Search for the cell housing the specified text and yield its (x, y) center coordinate. 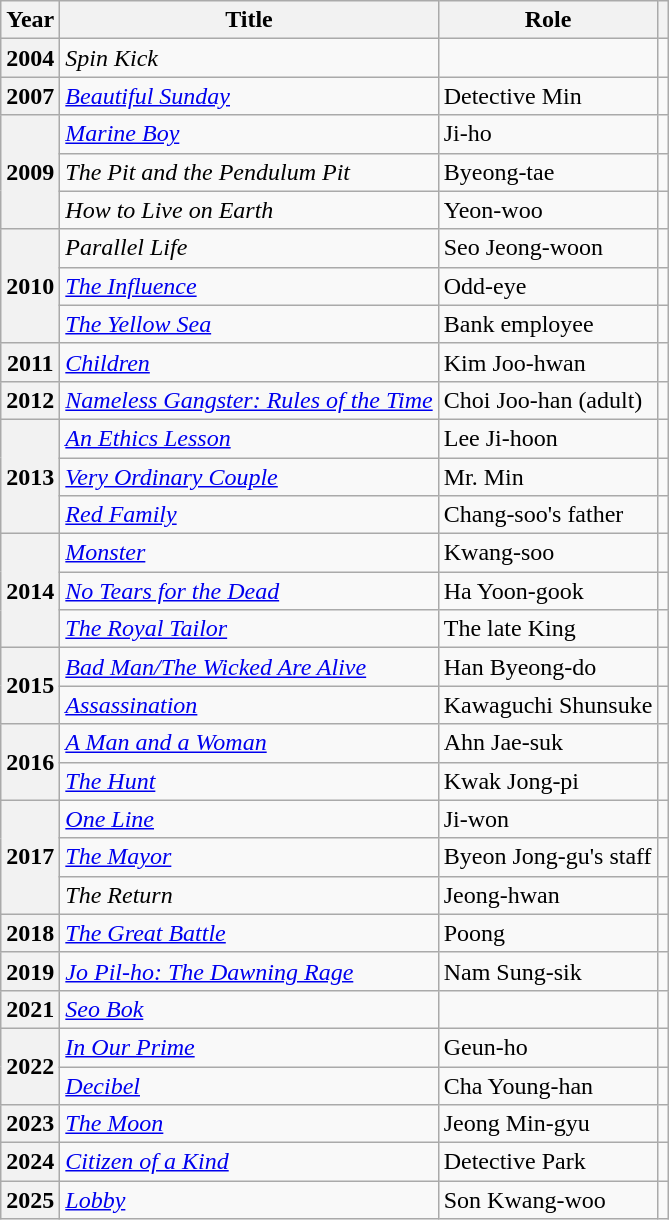
2016 (30, 762)
Detective Park (548, 1162)
Detective Min (548, 96)
Cha Young-han (548, 1085)
A Man and a Woman (249, 743)
Ji-ho (548, 134)
2017 (30, 857)
Kawaguchi Shunsuke (548, 705)
Chang-soo's father (548, 515)
Citizen of a Kind (249, 1162)
The Mayor (249, 857)
2018 (30, 933)
2025 (30, 1200)
Parallel Life (249, 248)
Very Ordinary Couple (249, 477)
No Tears for the Dead (249, 591)
Geun-ho (548, 1047)
Ji-won (548, 819)
One Line (249, 819)
2019 (30, 971)
The late King (548, 629)
2012 (30, 400)
2022 (30, 1066)
Red Family (249, 515)
Beautiful Sunday (249, 96)
Han Byeong-do (548, 667)
The Moon (249, 1124)
In Our Prime (249, 1047)
Ahn Jae-suk (548, 743)
2024 (30, 1162)
2014 (30, 591)
Nam Sung-sik (548, 971)
Title (249, 20)
The Royal Tailor (249, 629)
Kim Joo-hwan (548, 362)
Kwang-soo (548, 553)
Spin Kick (249, 58)
The Pit and the Pendulum Pit (249, 172)
An Ethics Lesson (249, 438)
Ha Yoon-gook (548, 591)
Monster (249, 553)
2007 (30, 96)
2021 (30, 1009)
Seo Jeong-woon (548, 248)
Seo Bok (249, 1009)
Lobby (249, 1200)
2011 (30, 362)
Kwak Jong-pi (548, 781)
Son Kwang-woo (548, 1200)
Jeong Min-gyu (548, 1124)
Mr. Min (548, 477)
Choi Joo-han (adult) (548, 400)
Yeon-woo (548, 210)
2023 (30, 1124)
Marine Boy (249, 134)
2013 (30, 476)
Nameless Gangster: Rules of the Time (249, 400)
Lee Ji-hoon (548, 438)
Assassination (249, 705)
Year (30, 20)
Byeon Jong-gu's staff (548, 857)
2004 (30, 58)
Decibel (249, 1085)
The Influence (249, 286)
2010 (30, 286)
The Great Battle (249, 933)
Byeong-tae (548, 172)
Bad Man/The Wicked Are Alive (249, 667)
Children (249, 362)
Odd-eye (548, 286)
How to Live on Earth (249, 210)
The Hunt (249, 781)
The Yellow Sea (249, 324)
The Return (249, 895)
Role (548, 20)
Jeong-hwan (548, 895)
Bank employee (548, 324)
2009 (30, 172)
2015 (30, 686)
Jo Pil-ho: The Dawning Rage (249, 971)
Poong (548, 933)
